Return the (x, y) coordinate for the center point of the cell that contains the specified text.  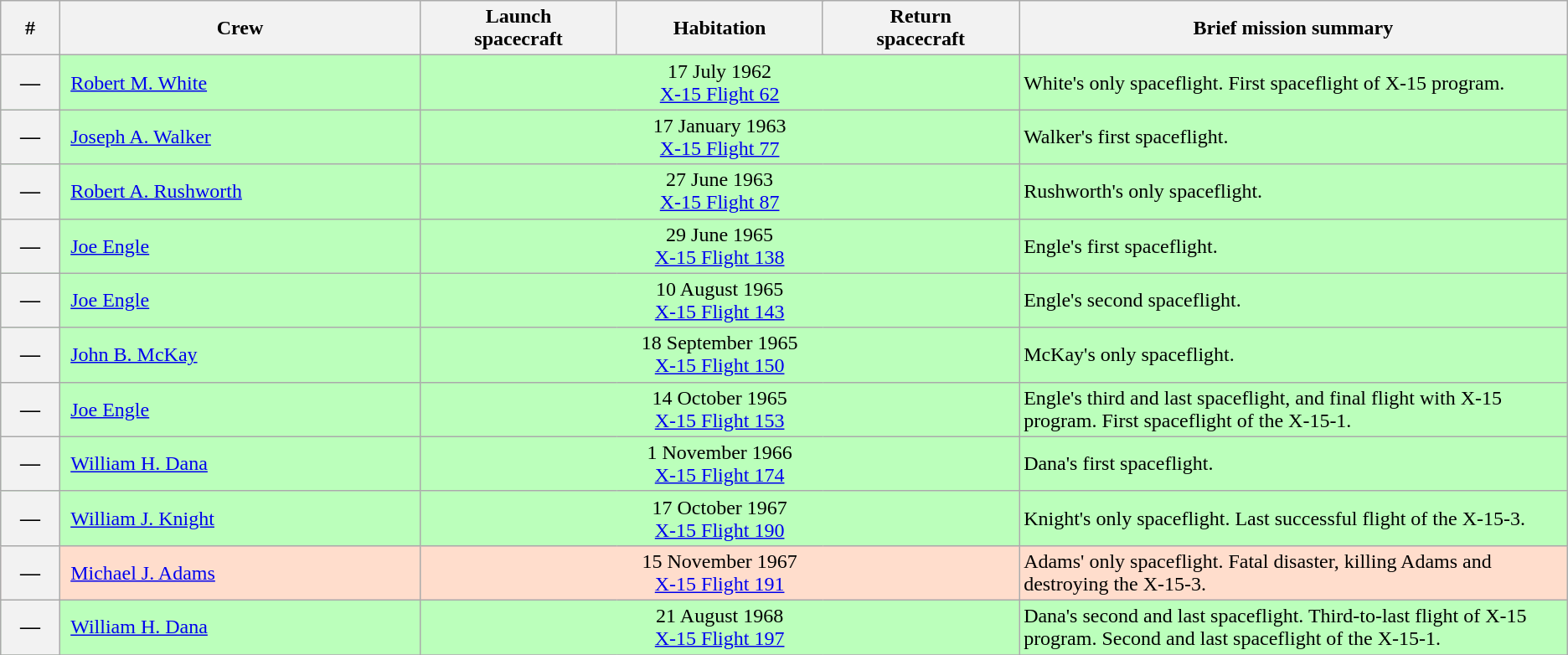
Engle's second spaceflight. (1293, 300)
27 June 1963 X-15 Flight 87 (720, 191)
15 November 1967 X-15 Flight 191 (720, 573)
Habitation (720, 28)
# (30, 28)
Crew (240, 28)
10 August 1965 X-15 Flight 143 (720, 300)
Walker's first spaceflight. (1293, 137)
Joseph A. Walker (240, 137)
Dana's second and last spaceflight. Third-to-last flight of X-15 program. Second and last spaceflight of the X-15-1. (1293, 627)
Engle's third and last spaceflight, and final flight with X-15 program. First spaceflight of the X-15-1. (1293, 409)
Rushworth's only spaceflight. (1293, 191)
John B. McKay (240, 355)
29 June 1965 X-15 Flight 138 (720, 246)
McKay's only spaceflight. (1293, 355)
1 November 1966 X-15 Flight 174 (720, 464)
Knight's only spaceflight. Last successful flight of the X-15-3. (1293, 518)
Adams' only spaceflight. Fatal disaster, killing Adams and destroying the X-15-3. (1293, 573)
William J. Knight (240, 518)
Dana's first spaceflight. (1293, 464)
17 July 1962 X-15 Flight 62 (720, 82)
White's only spaceflight. First spaceflight of X-15 program. (1293, 82)
Returnspacecraft (921, 28)
17 October 1967 X-15 Flight 190 (720, 518)
17 January 1963 X-15 Flight 77 (720, 137)
21 August 1968 X-15 Flight 197 (720, 627)
Engle's first spaceflight. (1293, 246)
Michael J. Adams (240, 573)
Robert A. Rushworth (240, 191)
Robert M. White (240, 82)
14 October 1965 X-15 Flight 153 (720, 409)
18 September 1965 X-15 Flight 150 (720, 355)
Launchspacecraft (519, 28)
Brief mission summary (1293, 28)
